Find where the given text appears and provide that cell's center as [x, y] coordinate. 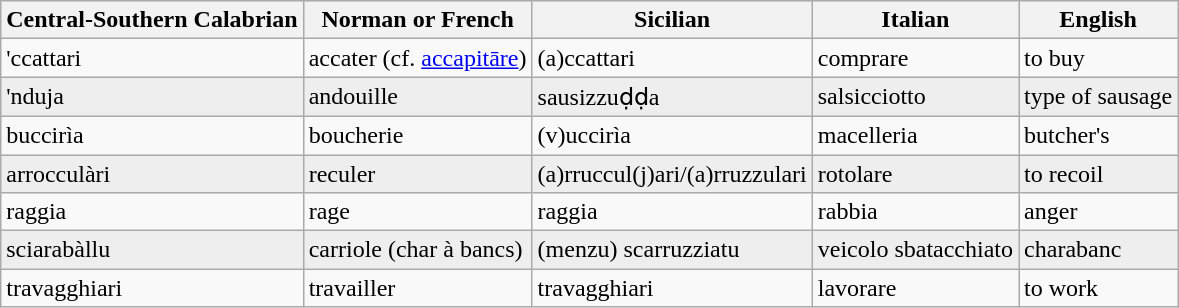
veicolo sbatacchiato [915, 250]
lavorare [915, 288]
sausizzuḍḍa [672, 97]
Sicilian [672, 20]
(menzu) scarruzziatu [672, 250]
to work [1098, 288]
type of sausage [1098, 97]
sciarabàllu [152, 250]
anger [1098, 212]
(a)rruccul(j)ari/(a)rruzzulari [672, 173]
Norman or French [418, 20]
rotolare [915, 173]
macelleria [915, 135]
travailler [418, 288]
(v)uccirìa [672, 135]
accater (cf. accapitāre) [418, 58]
English [1098, 20]
butcher's [1098, 135]
boucherie [418, 135]
Central-Southern Calabrian [152, 20]
arrocculàri [152, 173]
rabbia [915, 212]
rage [418, 212]
salsicciotto [915, 97]
comprare [915, 58]
charabanc [1098, 250]
andouille [418, 97]
to recoil [1098, 173]
buccirìa [152, 135]
'ccattari [152, 58]
reculer [418, 173]
to buy [1098, 58]
Italian [915, 20]
(a)ccattari [672, 58]
carriole (char à bancs) [418, 250]
'nduja [152, 97]
